Capture the cell that displays the provided text and extract its [x, y] central coordinate. 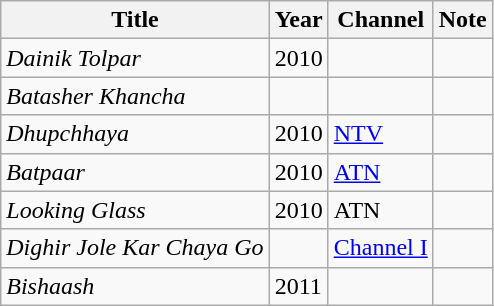
2011 [298, 286]
Looking Glass [135, 210]
Batpaar [135, 172]
Channel [380, 20]
NTV [380, 134]
Note [462, 20]
Channel I [380, 248]
Dighir Jole Kar Chaya Go [135, 248]
Dainik Tolpar [135, 58]
Title [135, 20]
Dhupchhaya [135, 134]
Bishaash [135, 286]
Year [298, 20]
Batasher Khancha [135, 96]
